Scan for the cell matching the given text and deliver its [X, Y] coordinate at center. 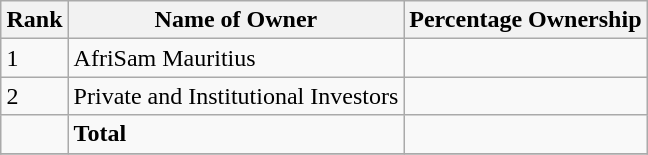
Percentage Ownership [526, 20]
AfriSam Mauritius [236, 58]
1 [34, 58]
Name of Owner [236, 20]
Rank [34, 20]
2 [34, 96]
Private and Institutional Investors [236, 96]
Total [236, 134]
